Extract the (x, y) coordinate from the center of the cell holding the provided text.  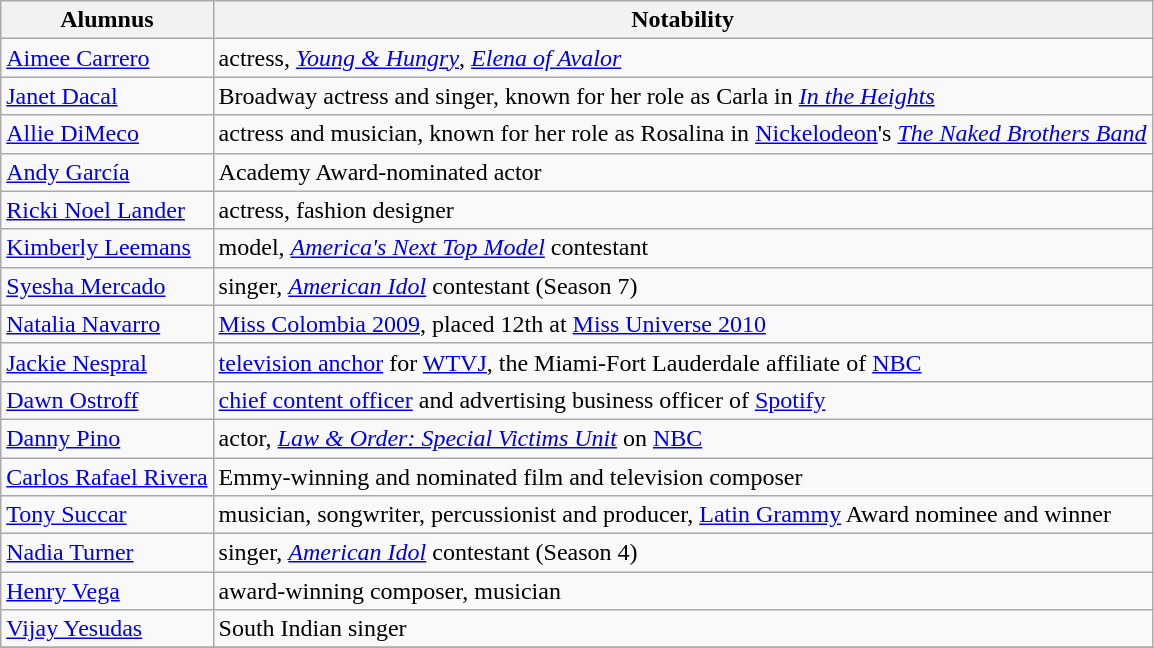
Danny Pino (107, 438)
Allie DiMeco (107, 134)
award-winning composer, musician (682, 591)
Miss Colombia 2009, placed 12th at Miss Universe 2010 (682, 324)
musician, songwriter, percussionist and producer, Latin Grammy Award nominee and winner (682, 515)
Nadia Turner (107, 553)
Andy García (107, 172)
Carlos Rafael Rivera (107, 477)
Alumnus (107, 20)
actress, Young & Hungry, Elena of Avalor (682, 58)
Broadway actress and singer, known for her role as Carla in In the Heights (682, 96)
Emmy-winning and nominated film and television composer (682, 477)
Kimberly Leemans (107, 248)
Tony Succar (107, 515)
Vijay Yesudas (107, 629)
Dawn Ostroff (107, 400)
Jackie Nespral (107, 362)
South Indian singer (682, 629)
Henry Vega (107, 591)
Syesha Mercado (107, 286)
singer, American Idol contestant (Season 4) (682, 553)
Academy Award-nominated actor (682, 172)
Natalia Navarro (107, 324)
Ricki Noel Lander (107, 210)
actress, fashion designer (682, 210)
chief content officer and advertising business officer of Spotify (682, 400)
Notability (682, 20)
model, America's Next Top Model contestant (682, 248)
singer, American Idol contestant (Season 7) (682, 286)
actor, Law & Order: Special Victims Unit on NBC (682, 438)
Aimee Carrero (107, 58)
actress and musician, known for her role as Rosalina in Nickelodeon's The Naked Brothers Band (682, 134)
television anchor for WTVJ, the Miami-Fort Lauderdale affiliate of NBC (682, 362)
Janet Dacal (107, 96)
